Output the [X, Y] coordinate of the center of the cell containing the given text.  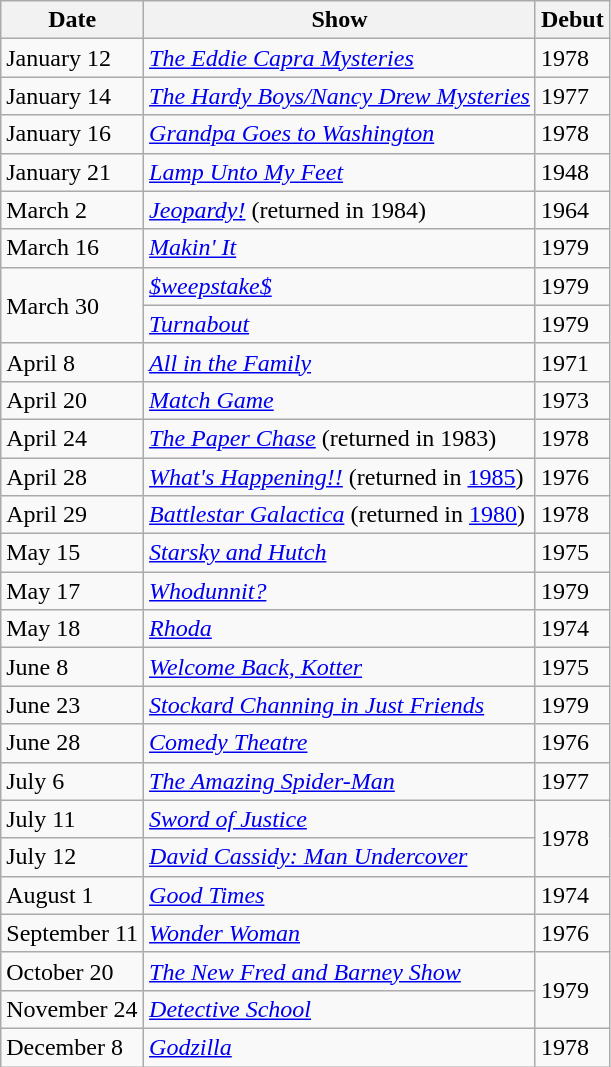
Lamp Unto My Feet [340, 172]
What's Happening!! (returned in 1985) [340, 477]
December 8 [72, 1047]
Sword of Justice [340, 819]
The Paper Chase (returned in 1983) [340, 438]
October 20 [72, 971]
Comedy Theatre [340, 743]
July 6 [72, 781]
The Eddie Capra Mysteries [340, 58]
Starsky and Hutch [340, 553]
Detective School [340, 1009]
Rhoda [340, 629]
The New Fred and Barney Show [340, 971]
Whodunnit? [340, 591]
1971 [572, 362]
Turnabout [340, 324]
The Amazing Spider-Man [340, 781]
September 11 [72, 933]
The Hardy Boys/Nancy Drew Mysteries [340, 96]
May 17 [72, 591]
1948 [572, 172]
Date [72, 20]
Jeopardy! (returned in 1984) [340, 210]
August 1 [72, 895]
November 24 [72, 1009]
July 11 [72, 819]
1964 [572, 210]
Godzilla [340, 1047]
Wonder Woman [340, 933]
March 30 [72, 305]
All in the Family [340, 362]
March 16 [72, 248]
January 14 [72, 96]
July 12 [72, 857]
Show [340, 20]
Good Times [340, 895]
May 15 [72, 553]
June 23 [72, 705]
June 28 [72, 743]
January 21 [72, 172]
Battlestar Galactica (returned in 1980) [340, 515]
Debut [572, 20]
January 12 [72, 58]
April 24 [72, 438]
April 29 [72, 515]
1973 [572, 400]
April 8 [72, 362]
March 2 [72, 210]
Match Game [340, 400]
$weepstake$ [340, 286]
June 8 [72, 667]
Makin' It [340, 248]
May 18 [72, 629]
Stockard Channing in Just Friends [340, 705]
David Cassidy: Man Undercover [340, 857]
Welcome Back, Kotter [340, 667]
January 16 [72, 134]
April 28 [72, 477]
Grandpa Goes to Washington [340, 134]
April 20 [72, 400]
